Provide the [x, y] coordinate of the cell's center where the given text is located.  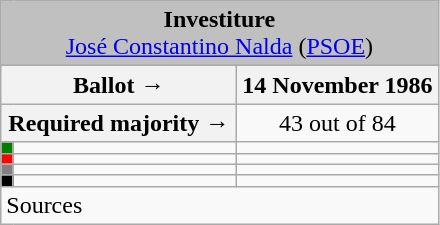
InvestitureJosé Constantino Nalda (PSOE) [220, 34]
Sources [220, 205]
Ballot → [119, 85]
Required majority → [119, 123]
14 November 1986 [338, 85]
43 out of 84 [338, 123]
